Find where the given text appears and provide that cell's center as [X, Y] coordinate. 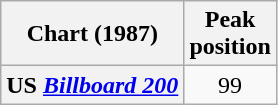
99 [230, 85]
US Billboard 200 [92, 85]
Peakposition [230, 34]
Chart (1987) [92, 34]
